Return the [x, y] coordinate for the center point of the cell that contains the specified text.  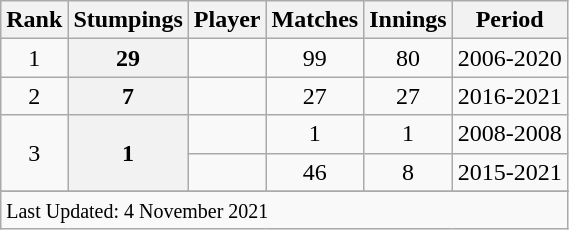
Matches [315, 20]
Last Updated: 4 November 2021 [284, 210]
Player [227, 20]
80 [408, 58]
2008-2008 [510, 134]
2016-2021 [510, 96]
2 [34, 96]
Period [510, 20]
3 [34, 153]
29 [128, 58]
46 [315, 172]
8 [408, 172]
Stumpings [128, 20]
Innings [408, 20]
7 [128, 96]
Rank [34, 20]
2006-2020 [510, 58]
2015-2021 [510, 172]
99 [315, 58]
